Find where the given text appears and provide that cell's center as (X, Y) coordinate. 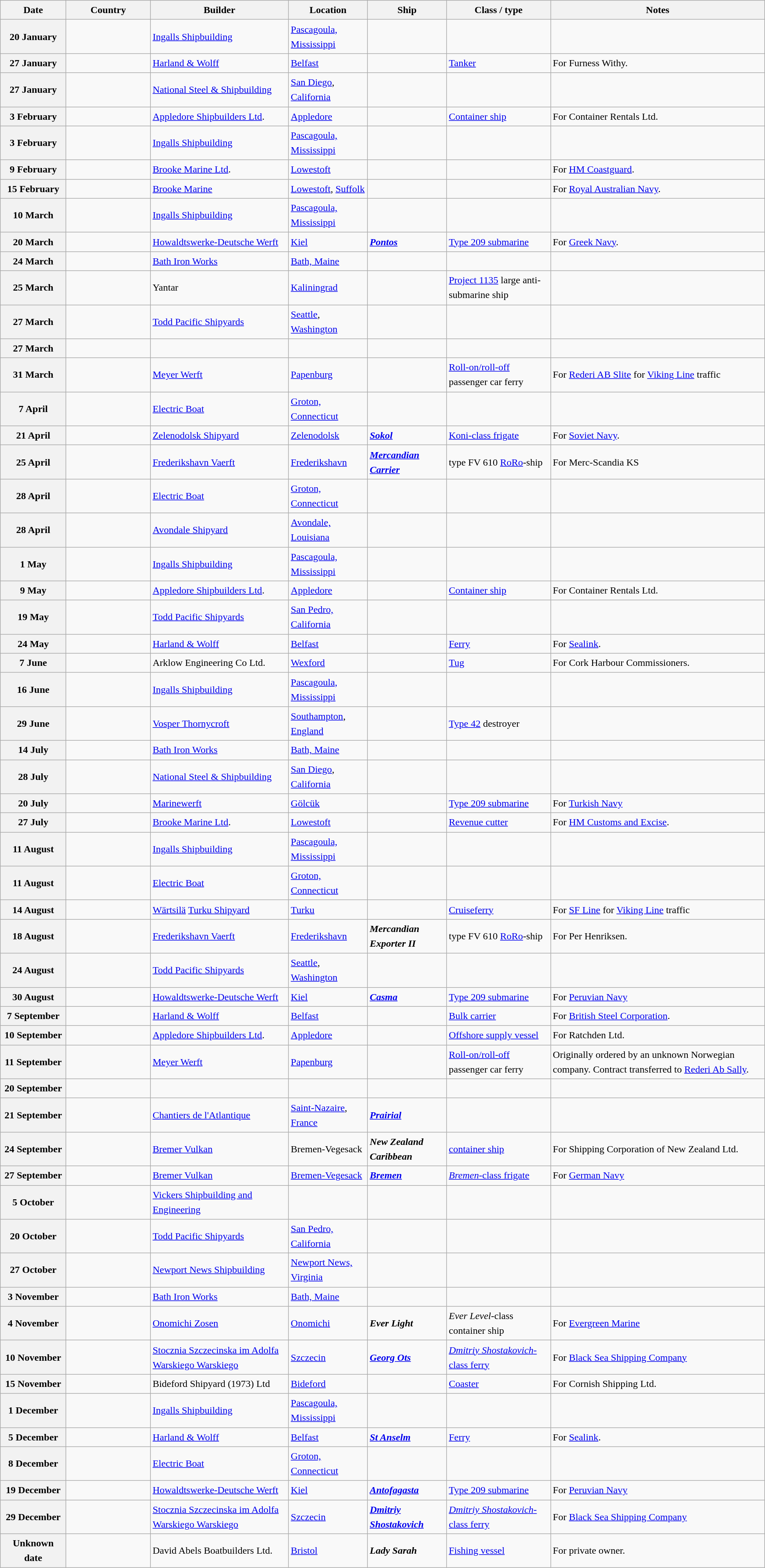
Bristol (328, 1551)
Bideford (328, 1384)
Arklow Engineering Co Ltd. (219, 663)
7 April (34, 409)
29 June (34, 724)
Type 42 destroyer (499, 724)
24 September (34, 1149)
24 August (34, 970)
Prairial (407, 1115)
25 March (34, 288)
20 October (34, 1236)
Marinewerft (219, 804)
27 October (34, 1270)
Newport News Shipbuilding (219, 1270)
10 September (34, 1035)
11 September (34, 1062)
24 May (34, 643)
Coaster (499, 1384)
30 August (34, 997)
For Shipping Corporation of New Zealand Ltd. (658, 1149)
15 November (34, 1384)
For HM Customs and Excise. (658, 822)
For Cornish Shipping Ltd. (658, 1384)
For Evergreen Marine (658, 1324)
1 May (34, 564)
For Soviet Navy. (658, 436)
25 April (34, 462)
Revenue cutter (499, 822)
1 December (34, 1410)
7 September (34, 1016)
Pontos (407, 242)
Unknown date (34, 1551)
New Zealand Caribbean (407, 1149)
21 September (34, 1115)
Notes (658, 10)
Bideford Shipyard (1973) Ltd (219, 1384)
container ship (499, 1149)
St Anselm (407, 1437)
9 February (34, 169)
For Turkish Navy (658, 804)
Bremen (407, 1176)
Southampton, England (328, 724)
28 July (34, 777)
Fishing vessel (499, 1551)
Zelenodolsk (328, 436)
29 December (34, 1516)
For Merc-Scandia KS (658, 462)
For Greek Navy. (658, 242)
14 July (34, 750)
20 September (34, 1088)
18 August (34, 936)
Antofagasta (407, 1490)
Gölcük (328, 804)
Wexford (328, 663)
Date (34, 10)
Avondale, Louisiana (328, 530)
For German Navy (658, 1176)
David Abels Boatbuilders Ltd. (219, 1551)
Offshore supply vessel (499, 1035)
15 February (34, 189)
27 July (34, 822)
21 April (34, 436)
For Per Henriksen. (658, 936)
Sokol (407, 436)
Class / type (499, 10)
Builder (219, 10)
4 November (34, 1324)
19 May (34, 617)
Location (328, 10)
Dmitriy Shostakovich (407, 1516)
8 December (34, 1463)
Onomichi Zosen (219, 1324)
Onomichi (328, 1324)
5 October (34, 1203)
Bremen-class frigate (499, 1176)
31 March (34, 375)
20 July (34, 804)
16 June (34, 689)
20 January (34, 37)
For Ratchden Ltd. (658, 1035)
Avondale Shipyard (219, 530)
Yantar (219, 288)
10 March (34, 215)
5 December (34, 1437)
Ever Level-class container ship (499, 1324)
For private owner. (658, 1551)
Ever Light (407, 1324)
Turku (328, 910)
24 March (34, 261)
Kaliningrad (328, 288)
For Royal Australian Navy. (658, 189)
14 August (34, 910)
Ship (407, 10)
Koni-class frigate (499, 436)
Zelenodolsk Shipyard (219, 436)
For Furness Withy. (658, 63)
19 December (34, 1490)
Chantiers de l'Atlantique (219, 1115)
9 May (34, 590)
Newport News, Virginia (328, 1270)
Project 1135 large anti-submarine ship (499, 288)
For Cork Harbour Commissioners. (658, 663)
Country (108, 10)
For British Steel Corporation. (658, 1016)
Lowestoft, Suffolk (328, 189)
For SF Line for Viking Line traffic (658, 910)
Lady Sarah (407, 1551)
7 June (34, 663)
10 November (34, 1357)
Saint-Nazaire, France (328, 1115)
Tanker (499, 63)
Vosper Thornycroft (219, 724)
3 November (34, 1297)
Mercandian Carrier (407, 462)
Brooke Marine (219, 189)
Mercandian Exporter II (407, 936)
Wärtsilä Turku Shipyard (219, 910)
Casma (407, 997)
20 March (34, 242)
Originally ordered by an unknown Norwegian company. Contract transferred to Rederi Ab Sally. (658, 1062)
Bulk carrier (499, 1016)
Vickers Shipbuilding and Engineering (219, 1203)
Georg Ots (407, 1357)
For Rederi AB Slite for Viking Line traffic (658, 375)
27 September (34, 1176)
Cruiseferry (499, 910)
Tug (499, 663)
For HM Coastguard. (658, 169)
